Scan for the cell matching the given text and deliver its [x, y] coordinate at center. 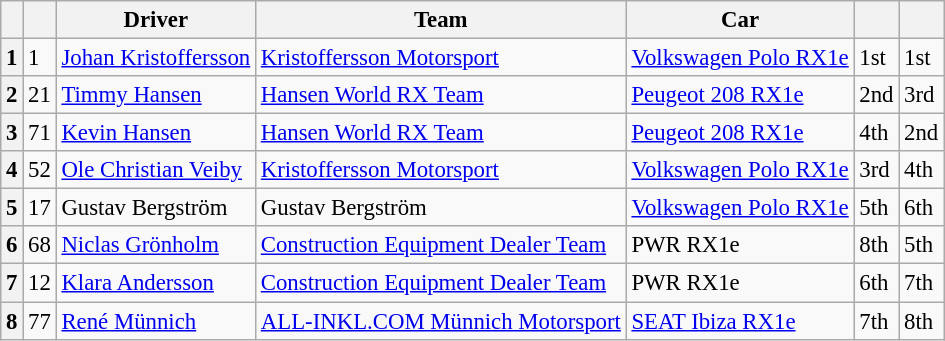
Klara Andersson [156, 283]
68 [40, 245]
7 [12, 283]
Ole Christian Veiby [156, 170]
21 [40, 95]
Johan Kristoffersson [156, 58]
Kevin Hansen [156, 133]
Niclas Grönholm [156, 245]
2 [12, 95]
Driver [156, 20]
ALL-INKL.COM Münnich Motorsport [440, 321]
52 [40, 170]
Car [740, 20]
5 [12, 208]
77 [40, 321]
71 [40, 133]
12 [40, 283]
17 [40, 208]
Timmy Hansen [156, 95]
3 [12, 133]
René Münnich [156, 321]
8 [12, 321]
6 [12, 245]
4 [12, 170]
SEAT Ibiza RX1e [740, 321]
Team [440, 20]
